From the cell containing the given text, extract its center point as [x, y] coordinate. 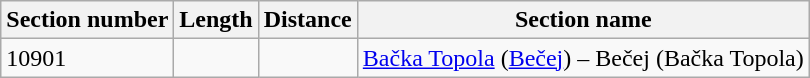
Bačka Topola (Bečej) – Bečej (Bačka Topola) [583, 58]
Section number [88, 20]
Length [216, 20]
Section name [583, 20]
10901 [88, 58]
Distance [308, 20]
